Locate the cell with the specified text and output its (x, y) center coordinate. 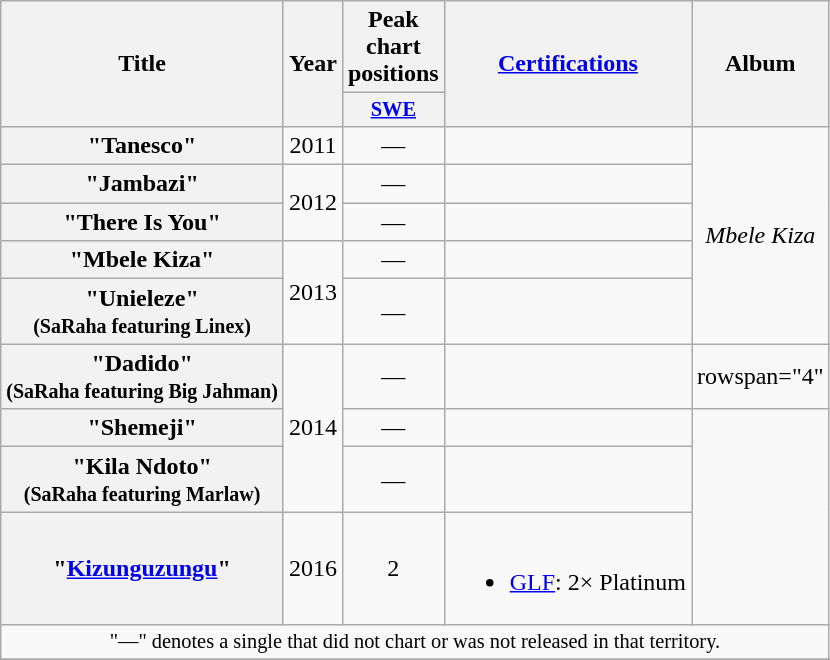
"Kizunguzungu" (142, 568)
2014 (312, 428)
2013 (312, 292)
rowspan="4" (761, 376)
2016 (312, 568)
"Dadido"(SaRaha featuring Big Jahman) (142, 376)
GLF: 2× Platinum (568, 568)
"Unieleze"(SaRaha featuring Linex) (142, 312)
"Kila Ndoto"(SaRaha featuring Marlaw) (142, 480)
"Shemeji" (142, 428)
2011 (312, 145)
"Jambazi" (142, 184)
Mbele Kiza (761, 234)
"—" denotes a single that did not chart or was not released in that territory. (415, 642)
Peak chart positions (393, 47)
Title (142, 64)
SWE (393, 110)
"There Is You" (142, 222)
Album (761, 64)
2 (393, 568)
"Tanesco" (142, 145)
2012 (312, 203)
"Mbele Kiza" (142, 260)
Year (312, 64)
Certifications (568, 64)
